Determine the [x, y] coordinate at the center of the cell enclosing the given text.  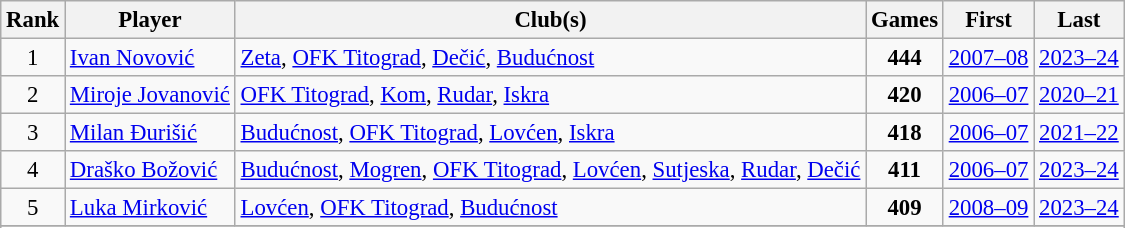
Player [150, 20]
5 [33, 208]
Budućnost, Mogren, OFK Titograd, Lovćen, Sutjeska, Rudar, Dečić [550, 170]
418 [905, 133]
3 [33, 133]
2008–09 [988, 208]
Miroje Jovanović [150, 95]
2007–08 [988, 58]
Rank [33, 20]
411 [905, 170]
2021–22 [1079, 133]
444 [905, 58]
420 [905, 95]
Zeta, OFK Titograd, Dečić, Budućnost [550, 58]
OFK Titograd, Kom, Rudar, Iskra [550, 95]
Lovćen, OFK Titograd, Budućnost [550, 208]
Ivan Novović [150, 58]
409 [905, 208]
2020–21 [1079, 95]
Budućnost, OFK Titograd, Lovćen, Iskra [550, 133]
Club(s) [550, 20]
Draško Božović [150, 170]
2 [33, 95]
Games [905, 20]
Luka Mirković [150, 208]
Milan Đurišić [150, 133]
First [988, 20]
1 [33, 58]
Last [1079, 20]
4 [33, 170]
